Identify which cell holds the provided text, then report its [x, y] central coordinate. 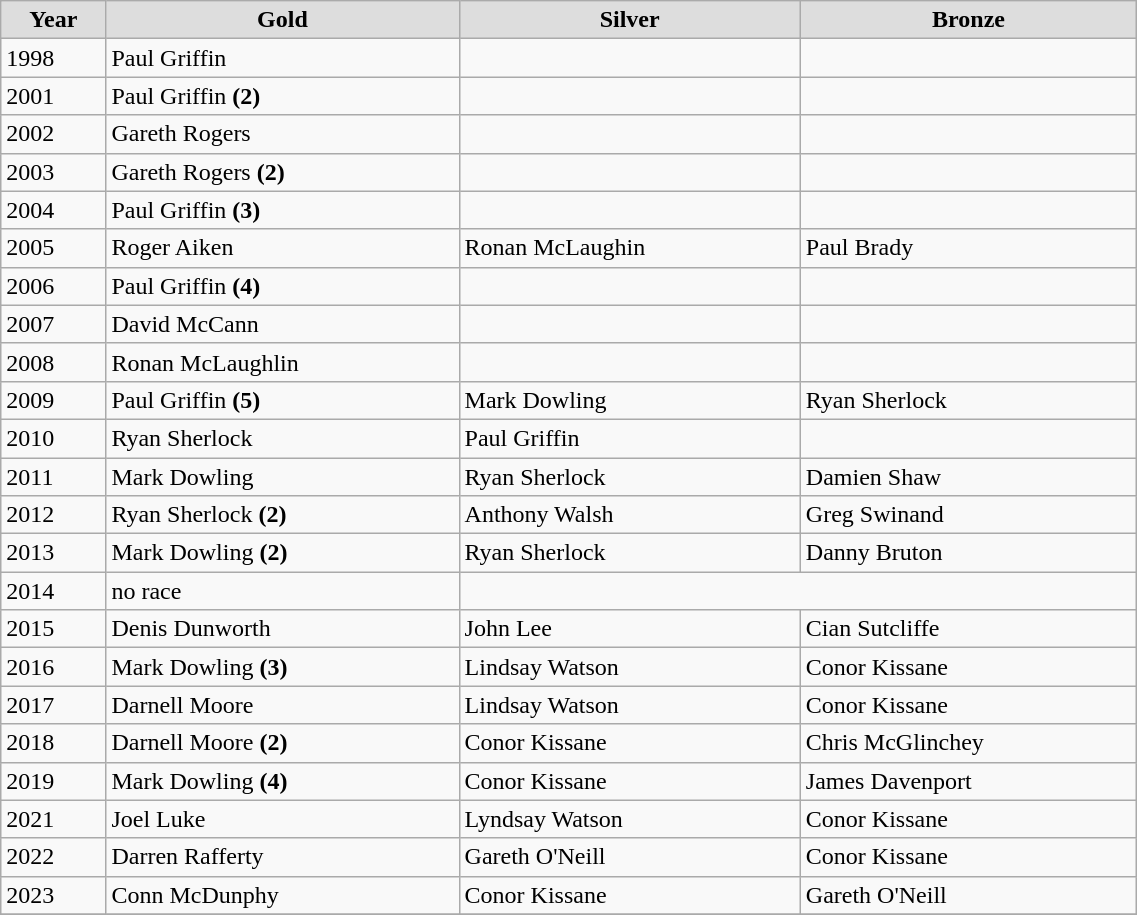
2009 [54, 400]
2004 [54, 210]
Mark Dowling (2) [282, 553]
2017 [54, 705]
2023 [54, 895]
2002 [54, 134]
Paul Griffin (5) [282, 400]
2022 [54, 857]
Mark Dowling (3) [282, 667]
Gold [282, 20]
Gareth Rogers [282, 134]
2014 [54, 591]
Ronan McLaughlin [282, 362]
2010 [54, 438]
2001 [54, 96]
Denis Dunworth [282, 629]
1998 [54, 58]
2005 [54, 248]
John Lee [630, 629]
Ryan Sherlock (2) [282, 515]
Cian Sutcliffe [968, 629]
Darnell Moore (2) [282, 743]
Year [54, 20]
2008 [54, 362]
Darren Rafferty [282, 857]
2015 [54, 629]
Greg Swinand [968, 515]
2006 [54, 286]
2018 [54, 743]
Lyndsay Watson [630, 819]
2016 [54, 667]
Paul Brady [968, 248]
Paul Griffin (4) [282, 286]
2019 [54, 781]
Paul Griffin (2) [282, 96]
Danny Bruton [968, 553]
2007 [54, 324]
Silver [630, 20]
2013 [54, 553]
2012 [54, 515]
2011 [54, 477]
Mark Dowling (4) [282, 781]
James Davenport [968, 781]
Conn McDunphy [282, 895]
Bronze [968, 20]
Joel Luke [282, 819]
Damien Shaw [968, 477]
Roger Aiken [282, 248]
Anthony Walsh [630, 515]
Paul Griffin (3) [282, 210]
2021 [54, 819]
David McCann [282, 324]
2003 [54, 172]
Gareth Rogers (2) [282, 172]
Darnell Moore [282, 705]
Ronan McLaughin [630, 248]
no race [282, 591]
Chris McGlinchey [968, 743]
